Identify which cell holds the provided text, then report its (X, Y) central coordinate. 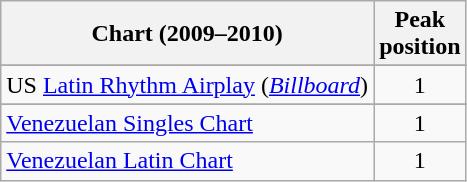
Venezuelan Singles Chart (188, 123)
Peakposition (420, 34)
Chart (2009–2010) (188, 34)
Venezuelan Latin Chart (188, 161)
US Latin Rhythm Airplay (Billboard) (188, 85)
